Extract the (x, y) coordinate from the center of the cell holding the provided text.  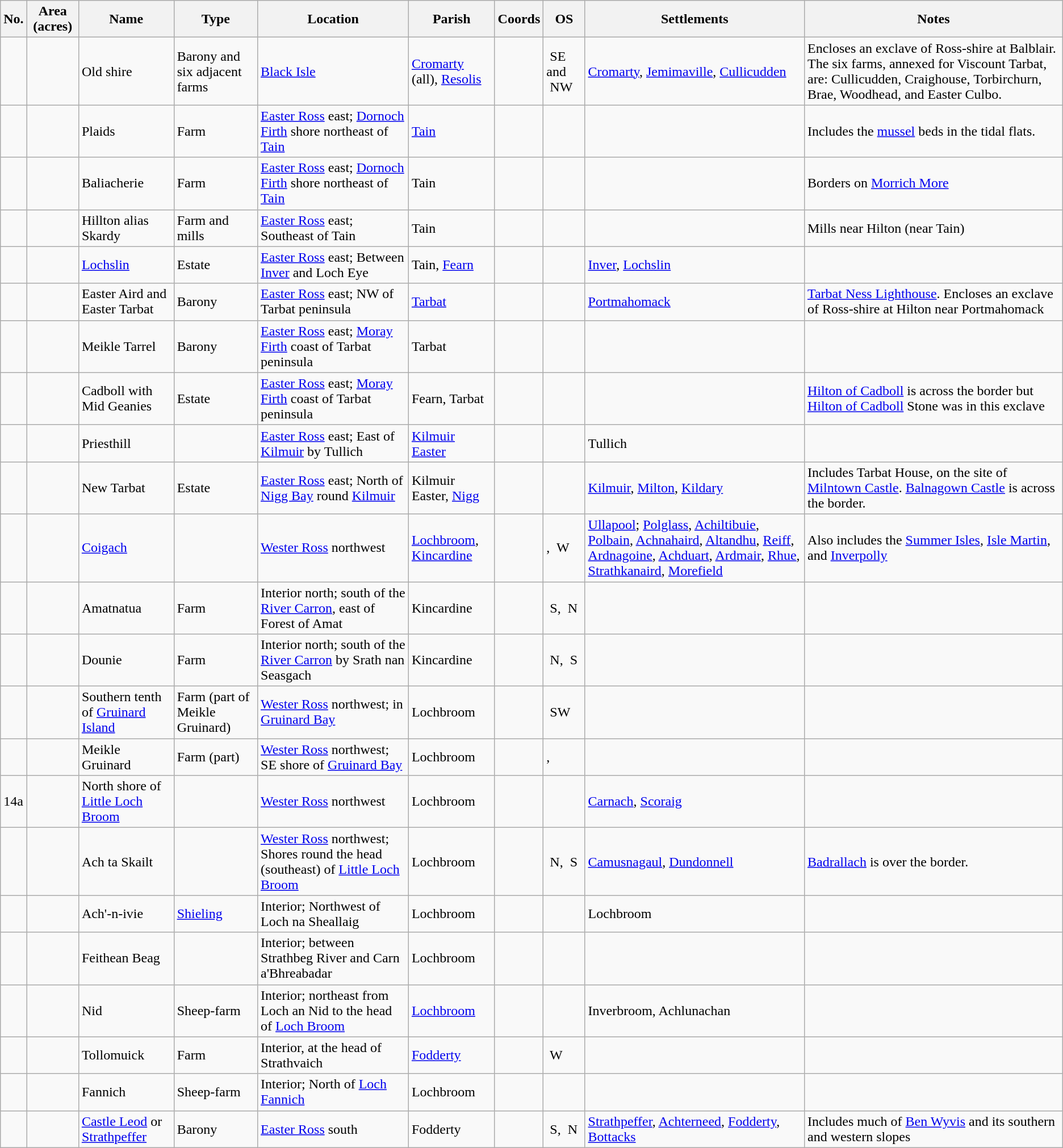
Interior north; south of the River Carron, east of Forest of Amat (333, 607)
, (564, 757)
Tain, Fearn (451, 265)
Easter Ross east; NW of Tarbat peninsula (333, 302)
Farm and mills (216, 228)
Interior, at the head of Strathvaich (333, 1055)
Also includes the Summer Isles, Isle Martin, and Inverpolly (934, 547)
Lochslin (126, 265)
Barony and six adjacent farms (216, 72)
Interior; North of Loch Fannich (333, 1092)
Mills near Hilton (near Tain) (934, 228)
Cromarty, Jemimaville, Cullicudden (694, 72)
Ach ta Skailt (126, 862)
Shieling (216, 914)
Interior; between Strathbeg River and Carn a'Bhreabadar (333, 958)
New Tarbat (126, 488)
Type (216, 19)
Fannich (126, 1092)
Easter Ross east; Between Inver and Loch Eye (333, 265)
Tarbat Ness Lighthouse. Encloses an exclave of Ross-shire at Hilton near Portmahomack (934, 302)
Wester Ross northwest; Shores round the head (southeast) of Little Loch Broom (333, 862)
Dounie (126, 660)
W (564, 1055)
Nid (126, 1011)
Location (333, 19)
Notes (934, 19)
North shore of Little Loch Broom (126, 802)
14a (14, 802)
Amatnatua (126, 607)
Black Isle (333, 72)
Meikle Gruinard (126, 757)
SE and NW (564, 72)
Farm (part of Meikle Gruinard) (216, 713)
Cromarty (all), Resolis (451, 72)
Camusnagaul, Dundonnell (694, 862)
SW (564, 713)
Ach'-n-ivie (126, 914)
Fearn, Tarbat (451, 399)
Feithean Beag (126, 958)
Portmahomack (694, 302)
Includes much of Ben Wyvis and its southern and western slopes (934, 1129)
Ullapool; Polglass, Achiltibuie, Polbain, Achnahaird, Altandhu, Reiff, Ardnagoine, Achduart, Ardmair, Rhue, Strathkanaird, Morefield (694, 547)
No. (14, 19)
Cadboll with Mid Geanies (126, 399)
Easter Ross east; North of Nigg Bay round Kilmuir (333, 488)
Kilmuir Easter (451, 443)
Inver, Lochslin (694, 265)
Baliacherie (126, 183)
Old shire (126, 72)
Inverbroom, Achlunachan (694, 1011)
Kilmuir Easter, Nigg (451, 488)
Farm (part) (216, 757)
Interior; Northwest of Loch na Sheallaig (333, 914)
Parish (451, 19)
Priesthill (126, 443)
Easter Aird and Easter Tarbat (126, 302)
Carnach, Scoraig (694, 802)
Includes the mussel beds in the tidal flats. (934, 131)
Easter Ross south (333, 1129)
Badrallach is over the border. (934, 862)
Kilmuir, Milton, Kildary (694, 488)
Coigach (126, 547)
Lochbroom, Kincardine (451, 547)
OS (564, 19)
Settlements (694, 19)
Southern tenth of Gruinard Island (126, 713)
Area (acres) (52, 19)
Interior; northeast from Loch an Nid to the head of Loch Broom (333, 1011)
Tullich (694, 443)
Meikle Tarrel (126, 346)
Includes Tarbat House, on the site of Milntown Castle. Balnagown Castle is across the border. (934, 488)
Castle Leod or Strathpeffer (126, 1129)
Strathpeffer, Achterneed, Fodderty, Bottacks (694, 1129)
Wester Ross northwest; SE shore of Gruinard Bay (333, 757)
Plaids (126, 131)
Easter Ross east; Southeast of Tain (333, 228)
Interior north; south of the River Carron by Srath nan Seasgach (333, 660)
Hilton of Cadboll is across the border but Hilton of Cadboll Stone was in this exclave (934, 399)
Name (126, 19)
Wester Ross northwest; in Gruinard Bay (333, 713)
Coords (519, 19)
Hillton alias Skardy (126, 228)
Easter Ross east; East of Kilmuir by Tullich (333, 443)
Tollomuick (126, 1055)
Borders on Morrich More (934, 183)
, W (564, 547)
